Find where the given text appears and provide that cell's center as (x, y) coordinate. 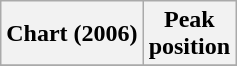
Peakposition (189, 34)
Chart (2006) (72, 34)
